Return the (X, Y) coordinate for the center point of the cell that contains the specified text.  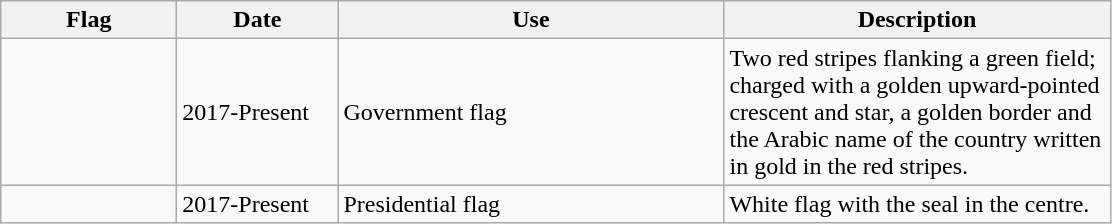
White flag with the seal in the centre. (917, 204)
Use (531, 20)
Flag (89, 20)
Presidential flag (531, 204)
Government flag (531, 112)
Date (258, 20)
Description (917, 20)
